From the cell containing the given text, extract its center point as (x, y) coordinate. 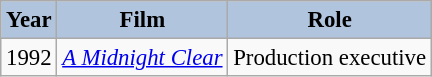
Year (29, 20)
Role (330, 20)
Production executive (330, 58)
1992 (29, 58)
A Midnight Clear (142, 58)
Film (142, 20)
